For the text-containing cell, return its midpoint in (X, Y) coordinate format. 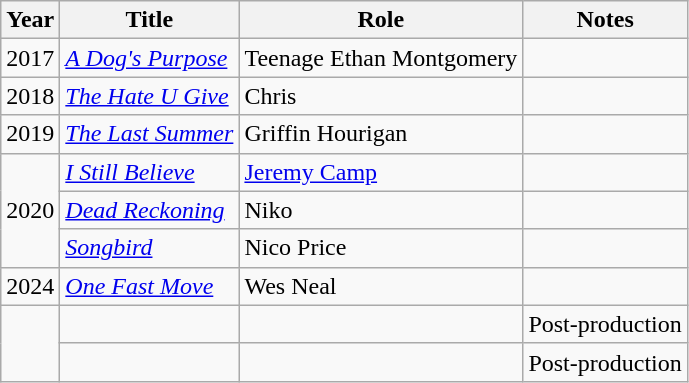
I Still Believe (150, 172)
2017 (30, 58)
2018 (30, 96)
Griffin Hourigan (381, 134)
Role (381, 20)
A Dog's Purpose (150, 58)
2024 (30, 286)
The Last Summer (150, 134)
Notes (605, 20)
Year (30, 20)
Teenage Ethan Montgomery (381, 58)
Songbird (150, 248)
The Hate U Give (150, 96)
Niko (381, 210)
Chris (381, 96)
2020 (30, 210)
2019 (30, 134)
Title (150, 20)
Dead Reckoning (150, 210)
Jeremy Camp (381, 172)
One Fast Move (150, 286)
Nico Price (381, 248)
Wes Neal (381, 286)
